Scan for the cell matching the given text and deliver its (X, Y) coordinate at center. 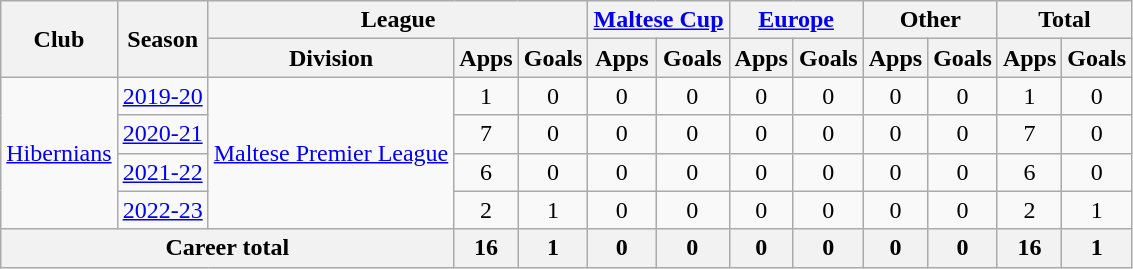
Other (930, 20)
2020-21 (162, 134)
Maltese Cup (658, 20)
Season (162, 39)
2022-23 (162, 210)
Club (59, 39)
2019-20 (162, 96)
Hibernians (59, 153)
Maltese Premier League (331, 153)
Career total (228, 248)
Total (1064, 20)
2021-22 (162, 172)
Europe (796, 20)
League (398, 20)
Division (331, 58)
